Return the [x, y] coordinate for the center point of the cell that contains the specified text.  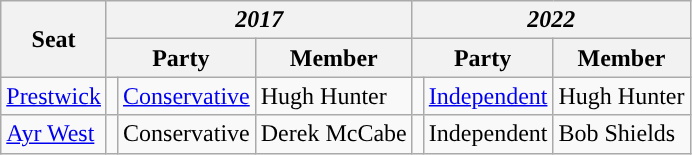
2022 [551, 20]
Bob Shields [622, 134]
Seat [54, 39]
Derek McCabe [334, 134]
Prestwick [54, 96]
Ayr West [54, 134]
2017 [259, 20]
